Scan for the cell matching the given text and deliver its [X, Y] coordinate at center. 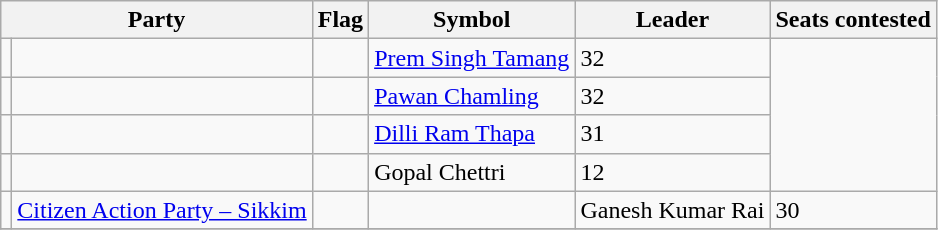
Symbol [472, 20]
Prem Singh Tamang [472, 58]
Party [156, 20]
12 [672, 172]
31 [672, 134]
Dilli Ram Thapa [472, 134]
Ganesh Kumar Rai [672, 210]
Pawan Chamling [472, 96]
Seats contested [853, 20]
Leader [672, 20]
Gopal Chettri [472, 172]
Flag [340, 20]
30 [853, 210]
Citizen Action Party – Sikkim [162, 210]
